Detect which cell encompasses the target text, then output its [X, Y] center coordinate. 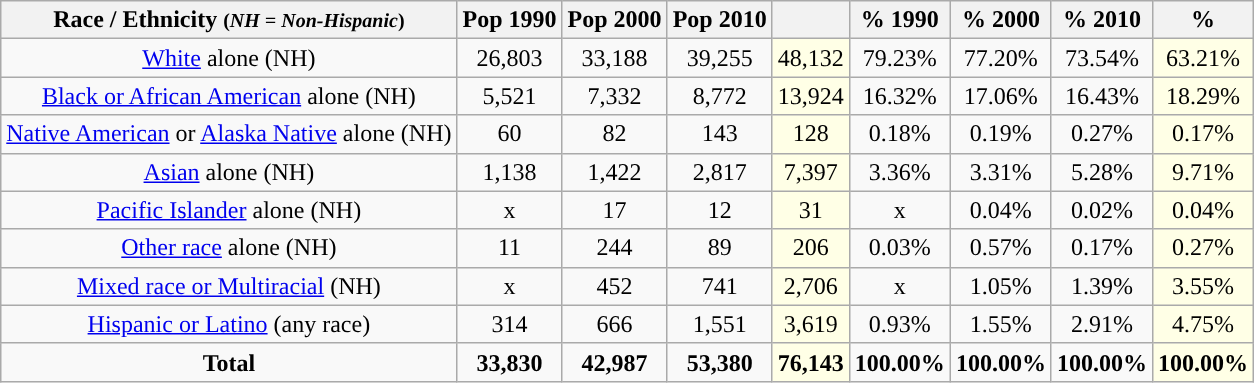
Pop 2000 [614, 20]
741 [720, 286]
2,706 [810, 286]
0.18% [900, 134]
60 [510, 134]
48,132 [810, 58]
82 [614, 134]
16.43% [1102, 96]
3,619 [810, 324]
0.02% [1102, 210]
0.19% [1000, 134]
76,143 [810, 362]
1,551 [720, 324]
206 [810, 248]
11 [510, 248]
7,332 [614, 96]
42,987 [614, 362]
5,521 [510, 96]
% 2010 [1102, 20]
77.20% [1000, 58]
Other race alone (NH) [229, 248]
143 [720, 134]
0.93% [900, 324]
452 [614, 286]
3.36% [900, 172]
53,380 [720, 362]
33,188 [614, 58]
0.57% [1000, 248]
Pop 1990 [510, 20]
9.71% [1202, 172]
Pacific Islander alone (NH) [229, 210]
1.05% [1000, 286]
33,830 [510, 362]
666 [614, 324]
89 [720, 248]
3.55% [1202, 286]
Mixed race or Multiracial (NH) [229, 286]
5.28% [1102, 172]
12 [720, 210]
39,255 [720, 58]
244 [614, 248]
18.29% [1202, 96]
Black or African American alone (NH) [229, 96]
2.91% [1102, 324]
2,817 [720, 172]
4.75% [1202, 324]
Total [229, 362]
Hispanic or Latino (any race) [229, 324]
13,924 [810, 96]
73.54% [1102, 58]
% 1990 [900, 20]
1,422 [614, 172]
1.39% [1102, 286]
Pop 2010 [720, 20]
26,803 [510, 58]
Asian alone (NH) [229, 172]
1,138 [510, 172]
17 [614, 210]
% [1202, 20]
% 2000 [1000, 20]
79.23% [900, 58]
Native American or Alaska Native alone (NH) [229, 134]
17.06% [1000, 96]
31 [810, 210]
White alone (NH) [229, 58]
8,772 [720, 96]
7,397 [810, 172]
63.21% [1202, 58]
Race / Ethnicity (NH = Non-Hispanic) [229, 20]
3.31% [1000, 172]
128 [810, 134]
16.32% [900, 96]
314 [510, 324]
0.03% [900, 248]
1.55% [1000, 324]
